Detect which cell encompasses the target text, then output its (x, y) center coordinate. 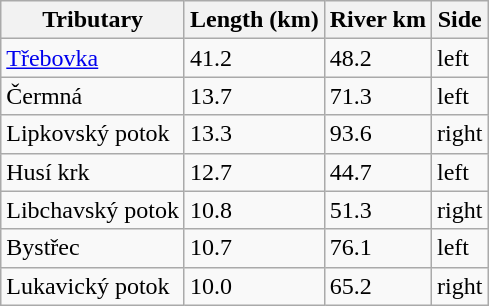
10.8 (254, 210)
41.2 (254, 58)
Lukavický potok (93, 286)
48.2 (378, 58)
Libchavský potok (93, 210)
Husí krk (93, 172)
65.2 (378, 286)
10.7 (254, 248)
71.3 (378, 96)
44.7 (378, 172)
River km (378, 20)
13.3 (254, 134)
Bystřec (93, 248)
Lipkovský potok (93, 134)
Tributary (93, 20)
76.1 (378, 248)
Čermná (93, 96)
Length (km) (254, 20)
12.7 (254, 172)
93.6 (378, 134)
51.3 (378, 210)
Side (459, 20)
10.0 (254, 286)
13.7 (254, 96)
Třebovka (93, 58)
